Locate the cell with the specified text and output its [x, y] center coordinate. 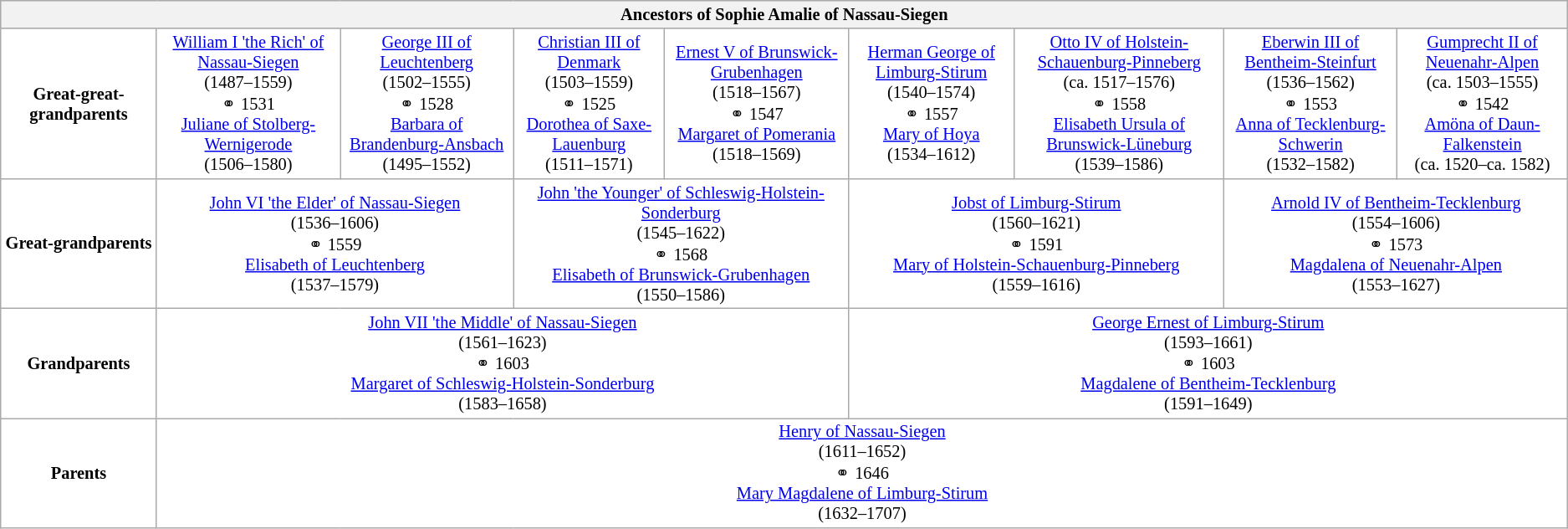
Arnold IV of Bentheim-Tecklenburg(1554–1606)⚭ 1573Magdalena of Neuenahr-Alpen(1553–1627) [1397, 243]
Eberwin III of Bentheim-Steinfurt(1536–1562)⚭ 1553Anna of Tecklenburg-Schwerin(1532–1582) [1310, 104]
John VI 'the Elder' of Nassau-Siegen(1536–1606)⚭ 1559Elisabeth of Leuchtenberg(1537–1579) [335, 243]
John VII 'the Middle' of Nassau-Siegen(1561–1623)⚭ 1603Margaret of Schleswig-Holstein-Sonderburg(1583–1658) [503, 363]
Henry of Nassau-Siegen(1611–1652)⚭ 1646Mary Magdalene of Limburg-Stirum(1632–1707) [862, 472]
Ernest V of Brunswick-Grubenhagen(1518–1567)⚭ 1547Margaret of Pomerania(1518–1569) [757, 104]
Otto IV of Holstein-Schauenburg-Pinneberg(ca. 1517–1576)⚭ 1558Elisabeth Ursula of Brunswick-Lüneburg(1539–1586) [1119, 104]
John 'the Younger' of Schleswig-Holstein-Sonderburg(1545–1622)⚭ 1568Elisabeth of Brunswick-Grubenhagen(1550–1586) [681, 243]
William I 'the Rich' of Nassau-Siegen(1487–1559)⚭ 1531Juliane of Stolberg-Wernigerode(1506–1580) [248, 104]
Ancestors of Sophie Amalie of Nassau-Siegen [784, 14]
Great-great-grandparents [79, 104]
Gumprecht II of Neuenahr-Alpen(ca. 1503–1555)⚭ 1542Amöna of Daun-Falkenstein(ca. 1520–ca. 1582) [1482, 104]
Jobst of Limburg-Stirum(1560–1621)⚭ 1591Mary of Holstein-Schauenburg-Pinneberg(1559–1616) [1037, 243]
Grandparents [79, 363]
George III of Leuchtenberg(1502–1555)⚭ 1528Barbara of Brandenburg-Ansbach(1495–1552) [426, 104]
Herman George of Limburg-Stirum(1540–1574)⚭ 1557Mary of Hoya(1534–1612) [932, 104]
Christian III of Denmark(1503–1559)⚭ 1525Dorothea of Saxe-Lauenburg(1511–1571) [589, 104]
George Ernest of Limburg-Stirum(1593–1661)⚭ 1603Magdalene of Bentheim-Tecklenburg(1591–1649) [1208, 363]
Parents [79, 472]
Great-grandparents [79, 243]
